Determine the [X, Y] coordinate at the center of the cell enclosing the given text.  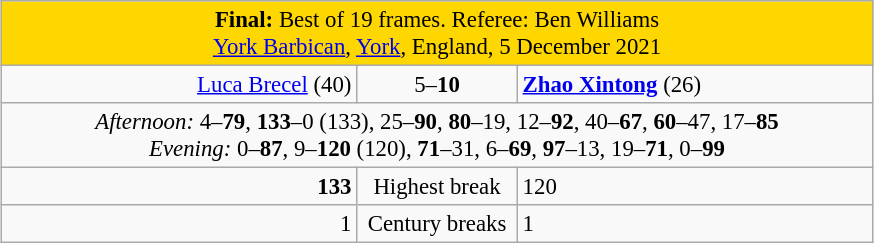
Afternoon: 4–79, 133–0 (133), 25–90, 80–19, 12–92, 40–67, 60–47, 17–85 Evening: 0–87, 9–120 (120), 71–31, 6–69, 97–13, 19–71, 0–99 [437, 136]
Luca Brecel (40) [179, 85]
120 [695, 187]
Zhao Xintong (26) [695, 85]
5–10 [438, 85]
Highest break [438, 187]
Century breaks [438, 224]
Final: Best of 19 frames. Referee: Ben WilliamsYork Barbican, York, England, 5 December 2021 [437, 34]
133 [179, 187]
